For the text-containing cell, return its midpoint in [X, Y] coordinate format. 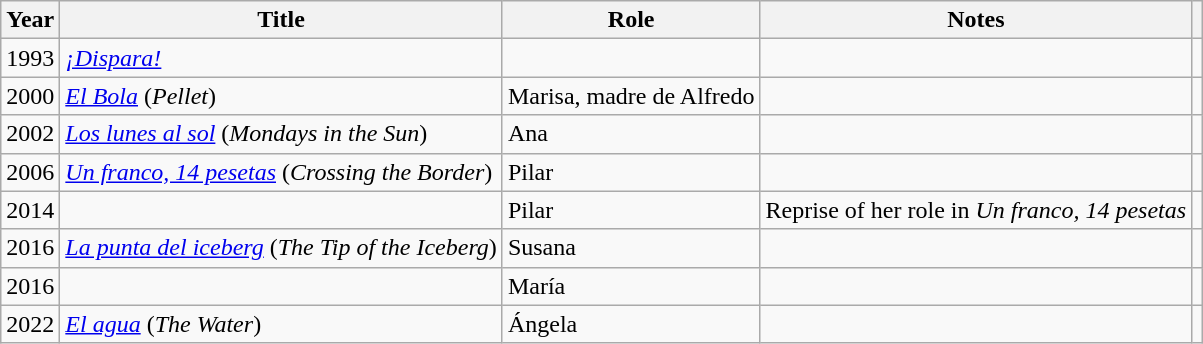
Ángela [631, 324]
Susana [631, 248]
2000 [30, 96]
2014 [30, 210]
¡Dispara! [282, 58]
Ana [631, 134]
Notes [976, 20]
Role [631, 20]
Title [282, 20]
2022 [30, 324]
2002 [30, 134]
Marisa, madre de Alfredo [631, 96]
2006 [30, 172]
Year [30, 20]
El agua (The Water) [282, 324]
Un franco, 14 pesetas (Crossing the Border) [282, 172]
Reprise of her role in Un franco, 14 pesetas [976, 210]
El Bola (Pellet) [282, 96]
Los lunes al sol (Mondays in the Sun) [282, 134]
La punta del iceberg (The Tip of the Iceberg) [282, 248]
María [631, 286]
1993 [30, 58]
